For the text-containing cell, return its midpoint in (x, y) coordinate format. 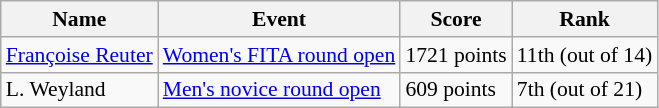
Name (80, 19)
7th (out of 21) (584, 90)
Women's FITA round open (280, 55)
609 points (456, 90)
Men's novice round open (280, 90)
Score (456, 19)
Rank (584, 19)
L. Weyland (80, 90)
1721 points (456, 55)
Françoise Reuter (80, 55)
11th (out of 14) (584, 55)
Event (280, 19)
